Return [X, Y] of the center of cell containing provided text 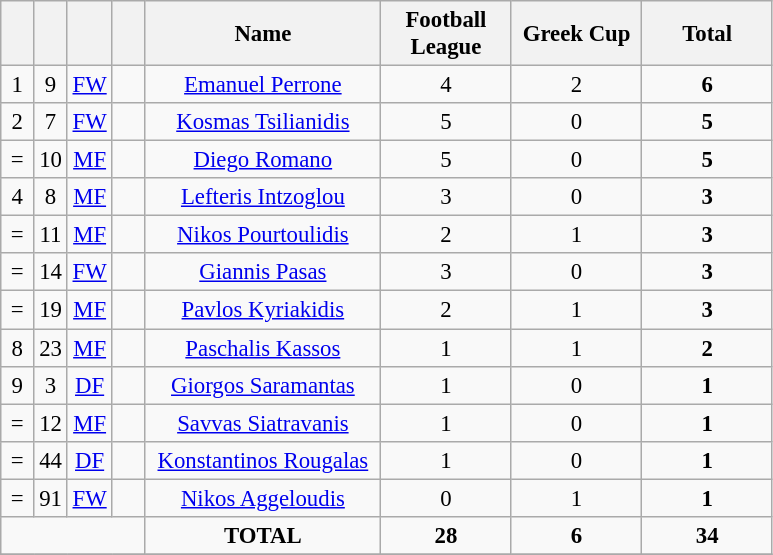
12 [50, 423]
10 [50, 160]
Nikos Pourtoulidis [263, 235]
Emanuel Perrone [263, 85]
91 [50, 498]
Giorgos Saramantas [263, 385]
TOTAL [263, 536]
Pavlos Kyriakidis [263, 310]
11 [50, 235]
Greek Cup [576, 34]
Paschalis Kassos [263, 348]
44 [50, 460]
Konstantinos Rougalas [263, 460]
23 [50, 348]
34 [708, 536]
Diego Romano [263, 160]
Total [708, 34]
28 [446, 536]
14 [50, 273]
Football League [446, 34]
19 [50, 310]
Giannis Pasas [263, 273]
7 [50, 122]
Nikos Aggeloudis [263, 498]
Lefteris Intzoglou [263, 197]
Kosmas Tsilianidis [263, 122]
Savvas Siatravanis [263, 423]
Name [263, 34]
